For the text-containing cell, return its midpoint in (X, Y) coordinate format. 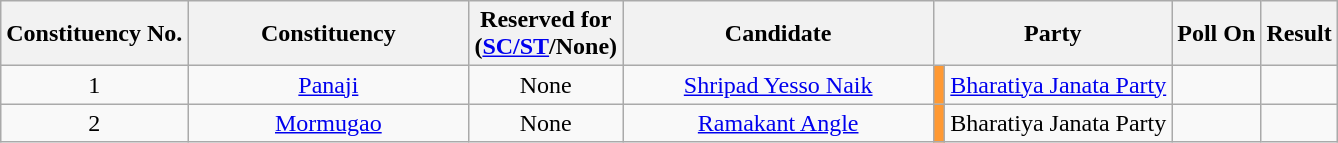
Candidate (778, 34)
Constituency (328, 34)
Mormugao (328, 123)
Result (1299, 34)
Panaji (328, 85)
Party (1053, 34)
1 (94, 85)
Shripad Yesso Naik (778, 85)
Constituency No. (94, 34)
Reserved for(SC/ST/None) (546, 34)
2 (94, 123)
Ramakant Angle (778, 123)
Poll On (1216, 34)
